From the cell containing the given text, extract its center point as [X, Y] coordinate. 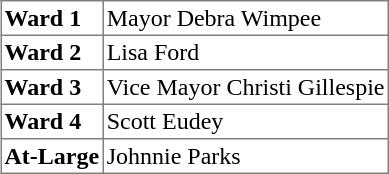
Scott Eudey [246, 121]
Ward 3 [52, 87]
Vice Mayor Christi Gillespie [246, 87]
Mayor Debra Wimpee [246, 18]
Lisa Ford [246, 52]
Johnnie Parks [246, 156]
Ward 1 [52, 18]
At-Large [52, 156]
Ward 4 [52, 121]
Ward 2 [52, 52]
